Capture the cell that displays the provided text and extract its [x, y] central coordinate. 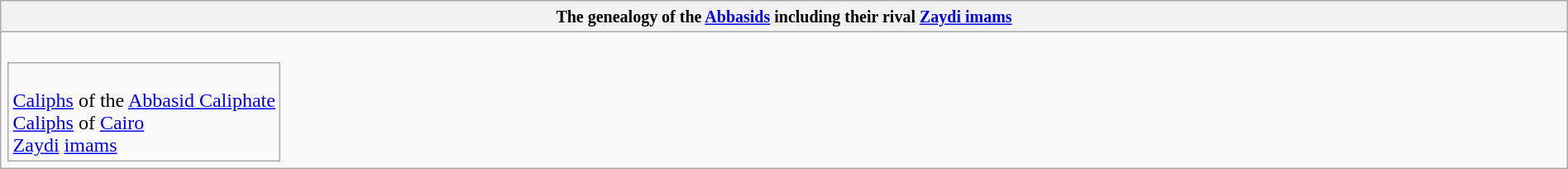
The genealogy of the Abbasids including their rival Zaydi imams [784, 17]
